From the cell containing the given text, extract its center point as (X, Y) coordinate. 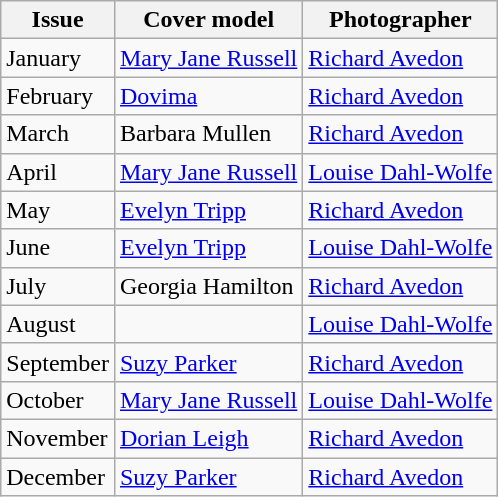
Barbara Mullen (208, 134)
July (58, 286)
Issue (58, 20)
Georgia Hamilton (208, 286)
January (58, 58)
February (58, 96)
Dovima (208, 96)
Dorian Leigh (208, 438)
Photographer (400, 20)
May (58, 210)
November (58, 438)
April (58, 172)
September (58, 362)
August (58, 324)
March (58, 134)
June (58, 248)
Cover model (208, 20)
October (58, 400)
December (58, 477)
